Return (x, y) of the center of cell containing provided text 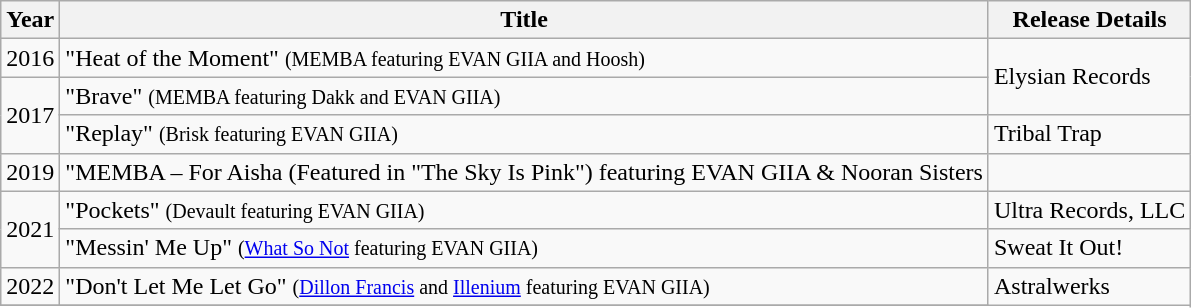
2016 (30, 58)
Sweat It Out! (1089, 248)
Tribal Trap (1089, 134)
Ultra Records, LLC (1089, 210)
Title (524, 20)
"Messin' Me Up" (What So Not featuring EVAN GIIA) (524, 248)
2021 (30, 229)
2019 (30, 172)
Astralwerks (1089, 286)
"MEMBA – For Aisha (Featured in "The Sky Is Pink") featuring EVAN GIIA & Nooran Sisters (524, 172)
Elysian Records (1089, 77)
"Don't Let Me Let Go" (Dillon Francis and Illenium featuring EVAN GIIA) (524, 286)
Release Details (1089, 20)
2017 (30, 115)
Year (30, 20)
"Replay" (Brisk featuring EVAN GIIA) (524, 134)
"Heat of the Moment" (MEMBA featuring EVAN GIIA and Hoosh) (524, 58)
"Pockets" (Devault featuring EVAN GIIA) (524, 210)
2022 (30, 286)
"Brave" (MEMBA featuring Dakk and EVAN GIIA) (524, 96)
